For the text-containing cell, return its midpoint in [x, y] coordinate format. 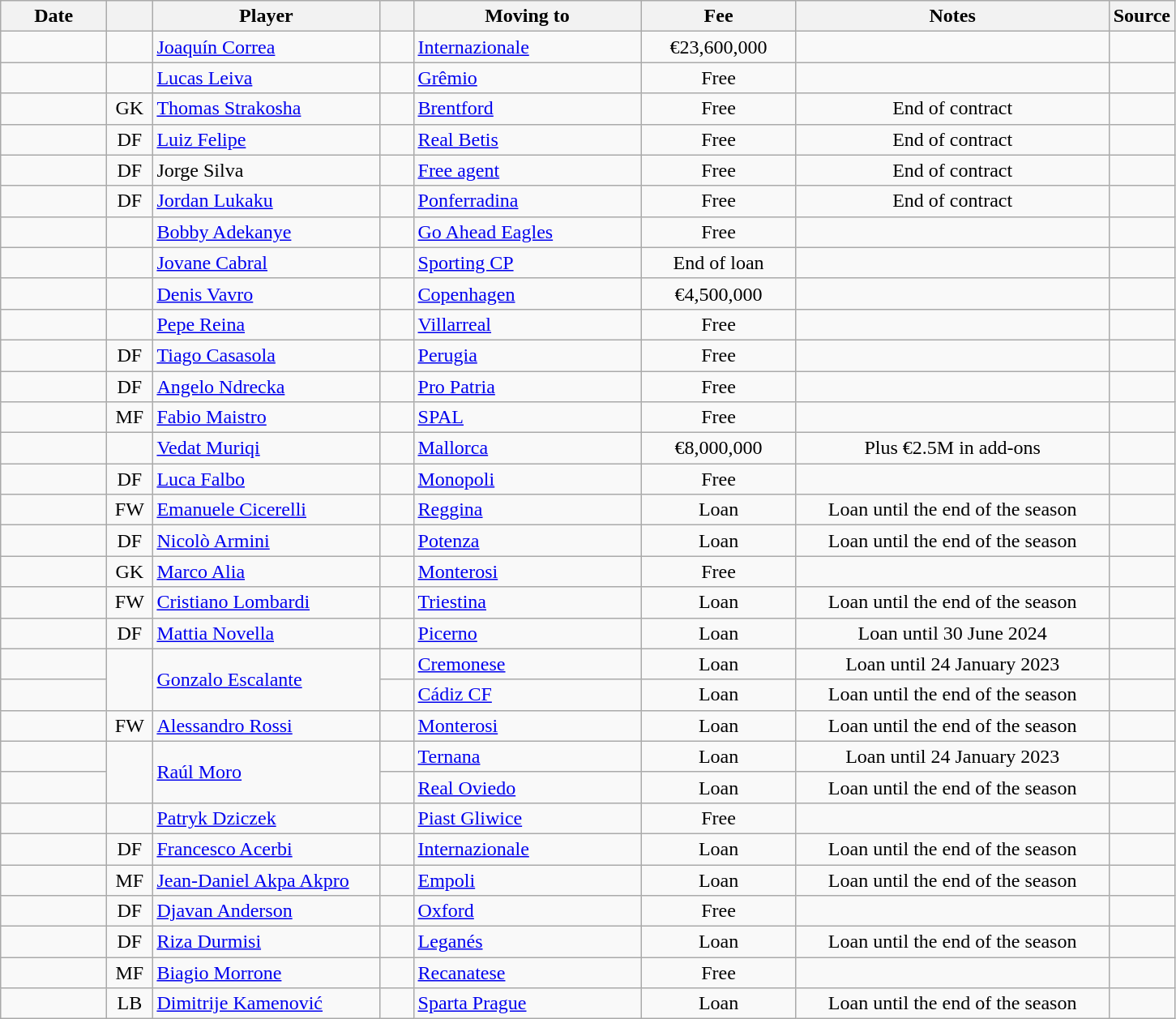
Sporting CP [527, 263]
€23,600,000 [718, 47]
Loan until 30 June 2024 [952, 633]
Jovane Cabral [266, 263]
Cremonese [527, 664]
Piast Gliwice [527, 818]
Francesco Acerbi [266, 849]
Alessandro Rossi [266, 726]
Thomas Strakosha [266, 109]
Denis Vavro [266, 293]
Plus €2.5M in add-ons [952, 448]
Moving to [527, 16]
Cádiz CF [527, 695]
Nicolò Armini [266, 541]
Sparta Prague [527, 1004]
Joaquín Correa [266, 47]
LB [130, 1004]
Notes [952, 16]
Emanuele Cicerelli [266, 510]
Date [53, 16]
Free agent [527, 170]
Djavan Anderson [266, 911]
Mattia Novella [266, 633]
Ternana [527, 756]
Bobby Adekanye [266, 232]
Source [1141, 16]
Leganés [527, 942]
Villarreal [527, 324]
Cristiano Lombardi [266, 602]
Triestina [527, 602]
Angelo Ndrecka [266, 387]
Potenza [527, 541]
Biagio Morrone [266, 973]
Copenhagen [527, 293]
Jean-Daniel Akpa Akpro [266, 880]
Grêmio [527, 78]
Real Oviedo [527, 787]
Patryk Dziczek [266, 818]
Luca Falbo [266, 479]
Ponferradina [527, 201]
End of loan [718, 263]
Fabio Maistro [266, 417]
Mallorca [527, 448]
Fee [718, 16]
Empoli [527, 880]
Go Ahead Eagles [527, 232]
Picerno [527, 633]
Oxford [527, 911]
Player [266, 16]
Luiz Felipe [266, 139]
€8,000,000 [718, 448]
Gonzalo Escalante [266, 679]
Monopoli [527, 479]
Dimitrije Kamenović [266, 1004]
Perugia [527, 355]
Pepe Reina [266, 324]
SPAL [527, 417]
Jordan Lukaku [266, 201]
Reggina [527, 510]
€4,500,000 [718, 293]
Vedat Muriqi [266, 448]
Tiago Casasola [266, 355]
Raúl Moro [266, 772]
Brentford [527, 109]
Pro Patria [527, 387]
Jorge Silva [266, 170]
Recanatese [527, 973]
Real Betis [527, 139]
Riza Durmisi [266, 942]
Marco Alia [266, 572]
Lucas Leiva [266, 78]
